Extract the [X, Y] coordinate from the center of the cell holding the provided text.  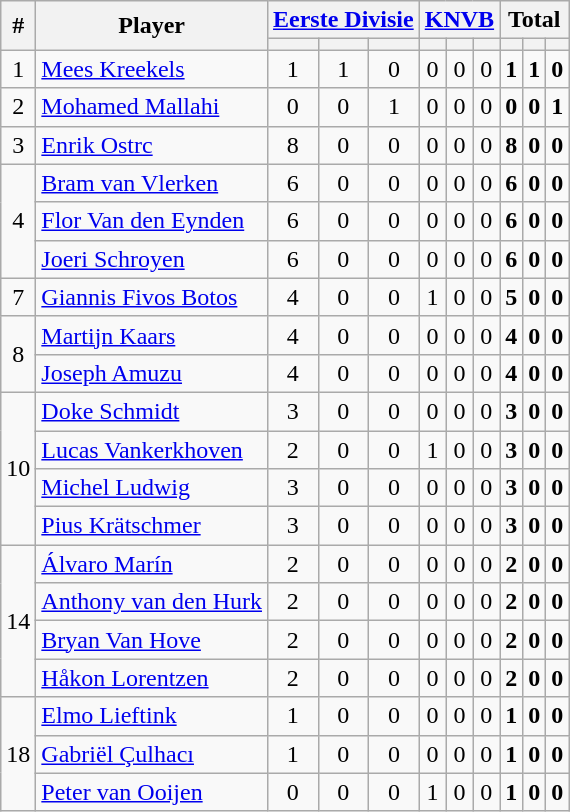
Total [534, 20]
Enrik Ostrc [152, 145]
Gabriël Çulhacı [152, 754]
Anthony van den Hurk [152, 602]
Bram van Vlerken [152, 183]
Mees Kreekels [152, 69]
Bryan Van Hove [152, 640]
14 [18, 621]
7 [18, 297]
Doke Schmidt [152, 411]
Martijn Kaars [152, 335]
Lucas Vankerkhoven [152, 449]
Flor Van den Eynden [152, 221]
Eerste Divisie [344, 20]
Mohamed Mallahi [152, 107]
Pius Krätschmer [152, 526]
# [18, 26]
Joseph Amuzu [152, 373]
Giannis Fivos Botos [152, 297]
5 [512, 297]
Håkon Lorentzen [152, 678]
Peter van Ooijen [152, 792]
KNVB [459, 20]
Álvaro Marín [152, 564]
10 [18, 468]
Michel Ludwig [152, 488]
Joeri Schroyen [152, 259]
18 [18, 754]
Elmo Lieftink [152, 716]
Player [152, 26]
